Find where the given text appears and provide that cell's center as (X, Y) coordinate. 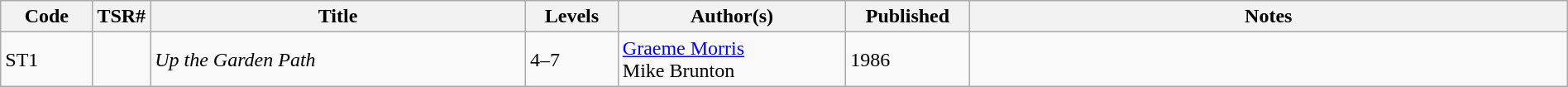
Levels (572, 17)
Published (908, 17)
Author(s) (731, 17)
1986 (908, 60)
Code (46, 17)
Up the Garden Path (338, 60)
Notes (1269, 17)
4–7 (572, 60)
Graeme MorrisMike Brunton (731, 60)
ST1 (46, 60)
TSR# (122, 17)
Title (338, 17)
